Extract the (X, Y) coordinate from the center of the cell holding the provided text.  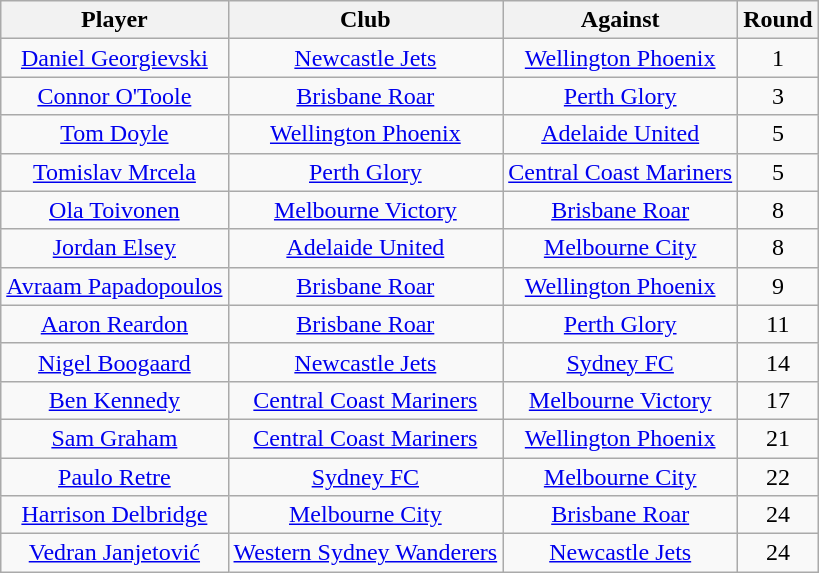
Avraam Papadopoulos (114, 286)
Club (366, 20)
Jordan Elsey (114, 248)
22 (778, 477)
17 (778, 400)
1 (778, 58)
Player (114, 20)
Western Sydney Wanderers (366, 553)
Vedran Janjetović (114, 553)
Ben Kennedy (114, 400)
Tom Doyle (114, 134)
Paulo Retre (114, 477)
Daniel Georgievski (114, 58)
Against (620, 20)
11 (778, 324)
Nigel Boogaard (114, 362)
9 (778, 286)
Connor O'Toole (114, 96)
Aaron Reardon (114, 324)
Harrison Delbridge (114, 515)
Ola Toivonen (114, 210)
Tomislav Mrcela (114, 172)
14 (778, 362)
Sam Graham (114, 438)
21 (778, 438)
Round (778, 20)
3 (778, 96)
